Extract the [x, y] coordinate from the center of the cell holding the provided text.  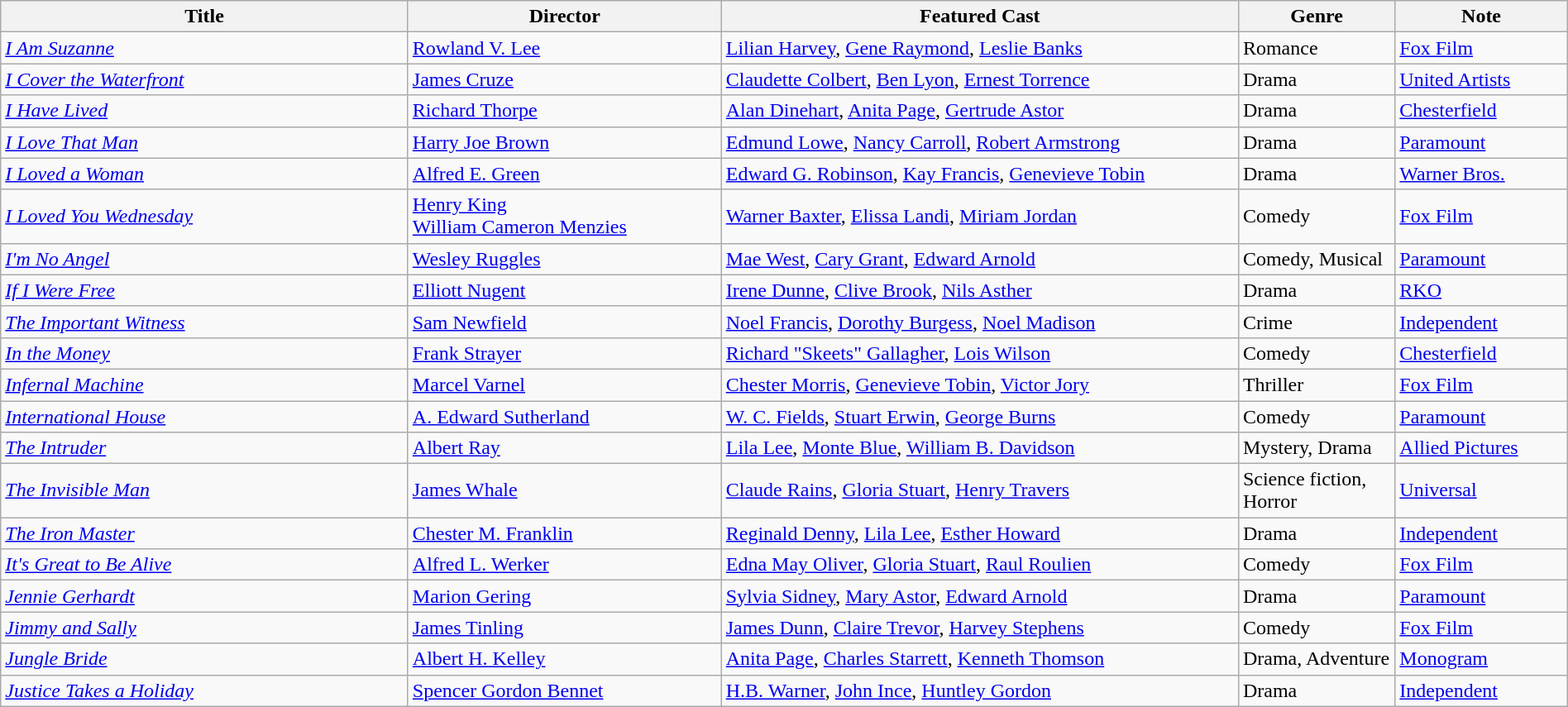
Albert Ray [564, 448]
Claude Rains, Gloria Stuart, Henry Travers [979, 491]
Claudette Colbert, Ben Lyon, Ernest Torrence [979, 79]
Infernal Machine [205, 385]
Thriller [1317, 385]
James Whale [564, 491]
Justice Takes a Holiday [205, 690]
Jimmy and Sally [205, 628]
Jennie Gerhardt [205, 596]
Science fiction, Horror [1317, 491]
Frank Strayer [564, 353]
I Loved You Wednesday [205, 217]
Mae West, Cary Grant, Edward Arnold [979, 259]
Edna May Oliver, Gloria Stuart, Raul Roulien [979, 565]
Note [1481, 17]
Drama, Adventure [1317, 659]
Chester M. Franklin [564, 533]
I Have Lived [205, 111]
Universal [1481, 491]
The Intruder [205, 448]
A. Edward Sutherland [564, 416]
Director [564, 17]
Alan Dinehart, Anita Page, Gertrude Astor [979, 111]
Henry KingWilliam Cameron Menzies [564, 217]
Chester Morris, Genevieve Tobin, Victor Jory [979, 385]
Elliott Nugent [564, 290]
Warner Baxter, Elissa Landi, Miriam Jordan [979, 217]
Spencer Gordon Bennet [564, 690]
The Iron Master [205, 533]
Edward G. Robinson, Kay Francis, Genevieve Tobin [979, 174]
Romance [1317, 48]
If I Were Free [205, 290]
Marion Gering [564, 596]
I Cover the Waterfront [205, 79]
I'm No Angel [205, 259]
Allied Pictures [1481, 448]
Mystery, Drama [1317, 448]
Comedy, Musical [1317, 259]
Title [205, 17]
James Cruze [564, 79]
Jungle Bride [205, 659]
Rowland V. Lee [564, 48]
James Tinling [564, 628]
H.B. Warner, John Ince, Huntley Gordon [979, 690]
Sylvia Sidney, Mary Astor, Edward Arnold [979, 596]
The Invisible Man [205, 491]
Richard "Skeets" Gallagher, Lois Wilson [979, 353]
Noel Francis, Dorothy Burgess, Noel Madison [979, 322]
Lila Lee, Monte Blue, William B. Davidson [979, 448]
Anita Page, Charles Starrett, Kenneth Thomson [979, 659]
Lilian Harvey, Gene Raymond, Leslie Banks [979, 48]
Sam Newfield [564, 322]
Richard Thorpe [564, 111]
James Dunn, Claire Trevor, Harvey Stephens [979, 628]
Reginald Denny, Lila Lee, Esther Howard [979, 533]
Warner Bros. [1481, 174]
It's Great to Be Alive [205, 565]
Wesley Ruggles [564, 259]
I Love That Man [205, 142]
Alfred E. Green [564, 174]
Alfred L. Werker [564, 565]
Monogram [1481, 659]
RKO [1481, 290]
United Artists [1481, 79]
W. C. Fields, Stuart Erwin, George Burns [979, 416]
International House [205, 416]
Irene Dunne, Clive Brook, Nils Asther [979, 290]
Harry Joe Brown [564, 142]
Edmund Lowe, Nancy Carroll, Robert Armstrong [979, 142]
Crime [1317, 322]
I Loved a Woman [205, 174]
Featured Cast [979, 17]
Genre [1317, 17]
Marcel Varnel [564, 385]
Albert H. Kelley [564, 659]
In the Money [205, 353]
I Am Suzanne [205, 48]
The Important Witness [205, 322]
